Output the (x, y) coordinate of the center of the cell containing the given text.  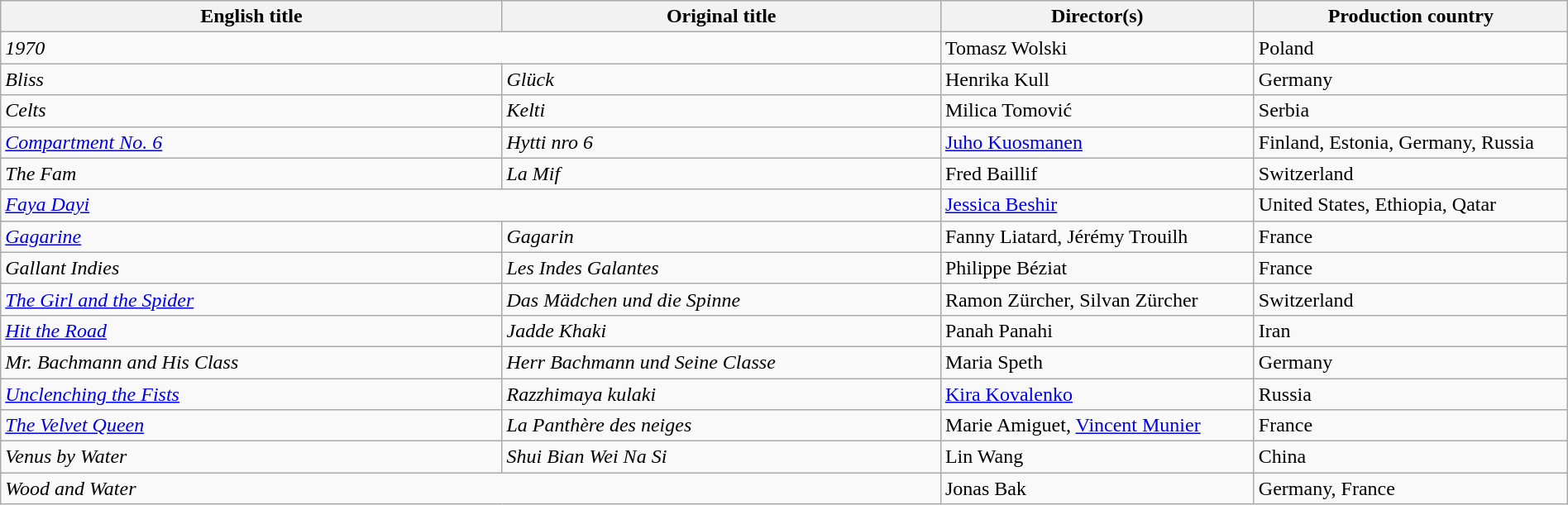
Bliss (251, 79)
Gagarine (251, 236)
China (1411, 457)
Razzhimaya kulaki (721, 394)
Celts (251, 111)
Gagarin (721, 236)
Russia (1411, 394)
Compartment No. 6 (251, 142)
Finland, Estonia, Germany, Russia (1411, 142)
Poland (1411, 48)
Jessica Beshir (1097, 205)
Das Mädchen und die Spinne (721, 299)
Herr Bachmann und Seine Classe (721, 362)
La Mif (721, 174)
Hit the Road (251, 331)
The Girl and the Spider (251, 299)
Marie Amiguet, Vincent Munier (1097, 426)
The Velvet Queen (251, 426)
Kira Kovalenko (1097, 394)
Henrika Kull (1097, 79)
La Panthère des neiges (721, 426)
Shui Bian Wei Na Si (721, 457)
Serbia (1411, 111)
Jonas Bak (1097, 488)
Director(s) (1097, 17)
Maria Speth (1097, 362)
Unclenching the Fists (251, 394)
Philippe Béziat (1097, 268)
1970 (471, 48)
English title (251, 17)
Fred Baillif (1097, 174)
Mr. Bachmann and His Class (251, 362)
Wood and Water (471, 488)
Les Indes Galantes (721, 268)
Tomasz Wolski (1097, 48)
Gallant Indies (251, 268)
Kelti (721, 111)
Venus by Water (251, 457)
Germany, France (1411, 488)
Milica Tomović (1097, 111)
Juho Kuosmanen (1097, 142)
Lin Wang (1097, 457)
Hytti nro 6 (721, 142)
Glück (721, 79)
Jadde Khaki (721, 331)
Fanny Liatard, Jérémy Trouilh (1097, 236)
Iran (1411, 331)
Original title (721, 17)
Ramon Zürcher, Silvan Zürcher (1097, 299)
United States, Ethiopia, Qatar (1411, 205)
The Fam (251, 174)
Production country (1411, 17)
Faya Dayi (471, 205)
Panah Panahi (1097, 331)
